Search for the cell housing the specified text and yield its (X, Y) center coordinate. 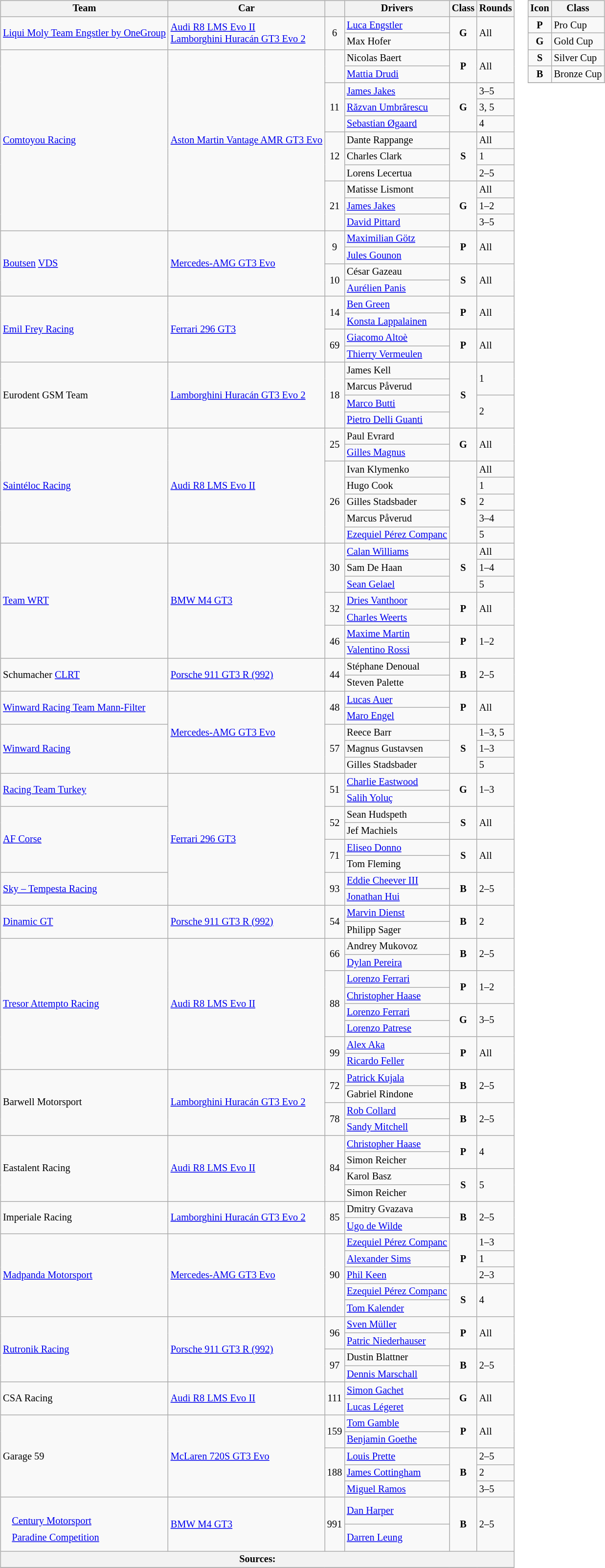
Aurélien Panis (397, 288)
Valentino Rossi (397, 650)
Century Motorsport Paradine Competition (84, 1524)
Eliseo Donno (397, 848)
Charles Weerts (397, 617)
Eastalent Racing (84, 1168)
14 (335, 313)
Imperiale Racing (84, 1218)
Dan Harper (397, 1510)
Patrick Kujala (397, 1078)
James Cottingham (397, 1473)
111 (335, 1399)
188 (335, 1472)
6 (335, 33)
Gold Cup (578, 42)
Garage 59 (84, 1456)
Sam De Haan (397, 568)
159 (335, 1431)
Team (84, 9)
Phil Keen (397, 1275)
69 (335, 346)
18 (335, 395)
991 (335, 1524)
Tresor Attempto Racing (84, 1004)
Rounds (496, 9)
Sky – Tempesta Racing (84, 889)
Lucas Auer (397, 699)
Madpanda Motorsport (84, 1275)
Thierry Vermeulen (397, 354)
Aston Martin Vantage AMR GT3 Evo (246, 140)
21 (335, 206)
Gabriel Rindone (397, 1094)
Mattia Drudi (397, 74)
Andrey Mukovoz (397, 946)
Patric Niederhauser (397, 1341)
AF Corse (84, 840)
Sources: (257, 1559)
Rob Collard (397, 1111)
48 (335, 708)
Marvin Dienst (397, 914)
Benjamin Goethe (397, 1440)
9 (335, 247)
46 (335, 642)
Icon (539, 9)
32 (335, 609)
Salih Yoluç (397, 798)
Matisse Lismont (397, 190)
71 (335, 855)
Pro Cup (578, 25)
Boutsen VDS (84, 264)
Dinamic GT (84, 922)
Marco Butti (397, 403)
Charles Clark (397, 157)
Rutronik Racing (84, 1349)
Liqui Moly Team Engstler by OneGroup (84, 33)
51 (335, 790)
Charlie Eastwood (397, 782)
Reece Barr (397, 733)
Century Motorsport (56, 1521)
Dennis Marschall (397, 1374)
Bronze Cup (578, 74)
Maro Engel (397, 716)
Hugo Cook (397, 486)
85 (335, 1218)
Ricardo Feller (397, 1062)
Jules Gounon (397, 255)
Eurodent GSM Team (84, 395)
Dustin Blattner (397, 1357)
25 (335, 445)
72 (335, 1086)
11 (335, 108)
Tom Gamble (397, 1423)
Sandy Mitchell (397, 1127)
Eddie Cheever III (397, 880)
Alexander Sims (397, 1259)
52 (335, 823)
Jef Machiels (397, 831)
Maxime Martin (397, 634)
Jonathan Hui (397, 897)
Konsta Lappalainen (397, 321)
Sean Gelael (397, 585)
Gilles Magnus (397, 453)
Sebastian Øgaard (397, 124)
Philipp Sager (397, 930)
Maximilian Götz (397, 239)
McLaren 720S GT3 Evo (246, 1456)
Darren Leung (397, 1538)
Stéphane Denoual (397, 667)
Nicolas Baert (397, 58)
César Gazeau (397, 272)
44 (335, 675)
Pietro Delli Guanti (397, 420)
Lorenzo Patrese (397, 1028)
Răzvan Umbrărescu (397, 108)
Dries Vanthoor (397, 601)
Calan Williams (397, 551)
Schumacher CLRT (84, 675)
Louis Prette (397, 1456)
12 (335, 156)
66 (335, 954)
David Pittard (397, 222)
1–4 (496, 568)
Comtoyou Racing (84, 140)
Barwell Motorsport (84, 1103)
88 (335, 1004)
Max Hofer (397, 42)
Drivers (397, 9)
Steven Palette (397, 683)
Lucas Légeret (397, 1407)
Miguel Ramos (397, 1489)
Sven Müller (397, 1325)
2–3 (496, 1275)
Dante Rappange (397, 140)
Ben Green (397, 305)
Winward Racing Team Mann-Filter (84, 708)
Saintéloc Racing (84, 486)
CSA Racing (84, 1399)
Dylan Pereira (397, 963)
84 (335, 1168)
3, 5 (496, 108)
Ugo de Wilde (397, 1226)
Paradine Competition (56, 1538)
Sean Hudspeth (397, 815)
1–3, 5 (496, 733)
Magnus Gustavsen (397, 749)
Giacomo Altoè (397, 338)
99 (335, 1053)
Team WRT (84, 601)
26 (335, 502)
Alex Aka (397, 1045)
Car (246, 9)
57 (335, 749)
Dmitry Gvazava (397, 1210)
30 (335, 568)
Tom Kalender (397, 1308)
97 (335, 1366)
Emil Frey Racing (84, 329)
Silver Cup (578, 58)
Karol Basz (397, 1176)
Ivan Klymenko (397, 469)
Winward Racing (84, 749)
96 (335, 1332)
93 (335, 889)
90 (335, 1275)
Audi R8 LMS Evo II Lamborghini Huracán GT3 Evo 2 (246, 33)
54 (335, 922)
10 (335, 280)
Paul Evrard (397, 436)
Racing Team Turkey (84, 790)
Lorens Lecertua (397, 173)
3–4 (496, 519)
78 (335, 1119)
Simon Gachet (397, 1391)
James Kell (397, 370)
Luca Engstler (397, 25)
Tom Fleming (397, 864)
